Output the (X, Y) coordinate of the center of the cell containing the given text.  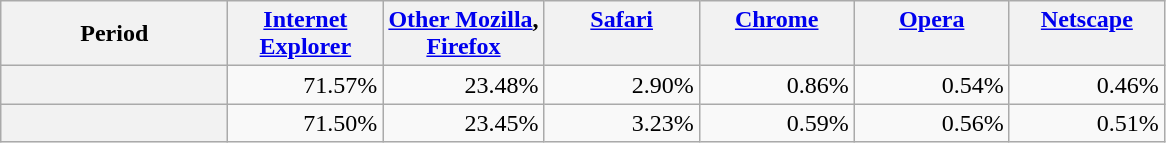
23.45% (464, 123)
3.23% (622, 123)
71.57% (306, 85)
0.54% (932, 85)
Opera (932, 34)
0.56% (932, 123)
Chrome (776, 34)
0.51% (1086, 123)
Period (114, 34)
Other Mozilla, Firefox (464, 34)
0.46% (1086, 85)
Netscape (1086, 34)
InternetExplorer (306, 34)
71.50% (306, 123)
23.48% (464, 85)
2.90% (622, 85)
Safari (622, 34)
0.86% (776, 85)
0.59% (776, 123)
